Return (x, y) of the center of cell containing provided text 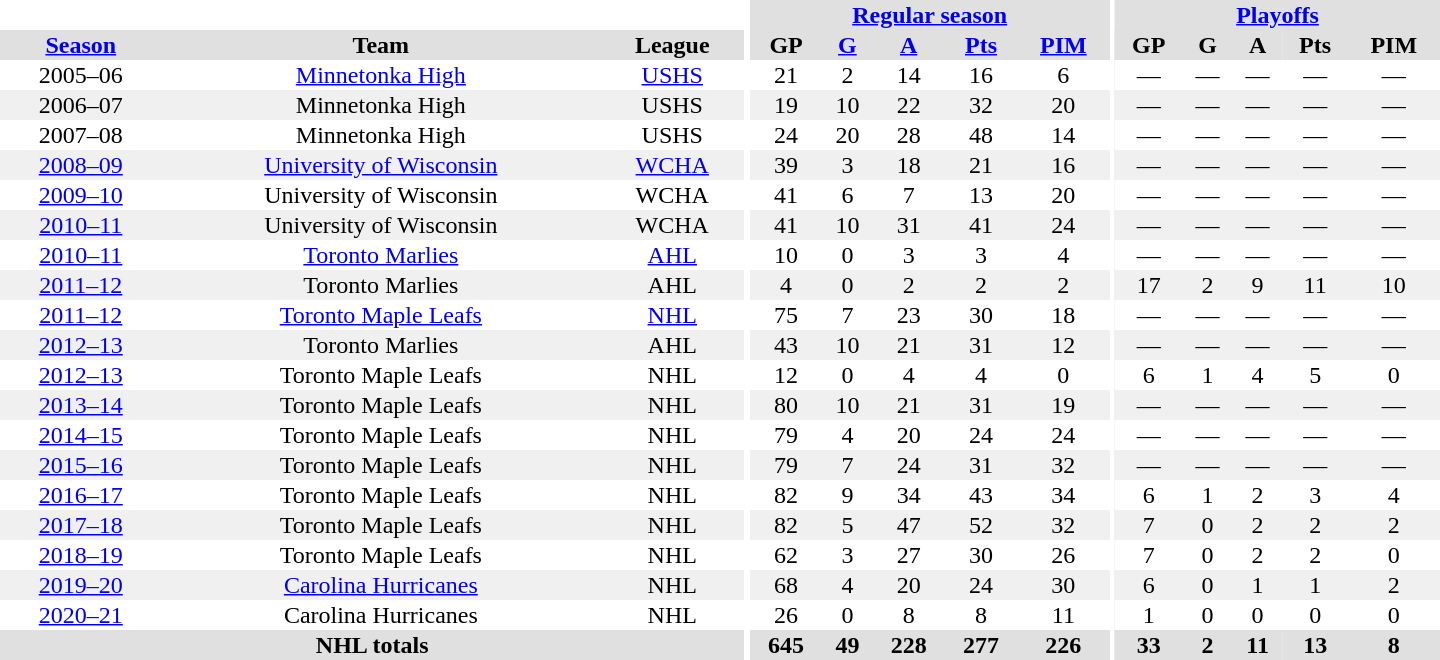
2020–21 (81, 615)
28 (908, 135)
226 (1063, 645)
48 (981, 135)
277 (981, 645)
Season (81, 45)
68 (786, 585)
2007–08 (81, 135)
2019–20 (81, 585)
47 (908, 525)
League (672, 45)
17 (1148, 285)
2005–06 (81, 75)
2018–19 (81, 555)
62 (786, 555)
49 (847, 645)
2014–15 (81, 435)
2015–16 (81, 465)
Playoffs (1278, 15)
NHL totals (372, 645)
22 (908, 105)
80 (786, 405)
39 (786, 165)
75 (786, 315)
2017–18 (81, 525)
27 (908, 555)
23 (908, 315)
Team (382, 45)
2008–09 (81, 165)
2006–07 (81, 105)
2013–14 (81, 405)
33 (1148, 645)
2016–17 (81, 495)
2009–10 (81, 195)
Regular season (930, 15)
645 (786, 645)
228 (908, 645)
52 (981, 525)
